Scan for the cell matching the given text and deliver its (X, Y) coordinate at center. 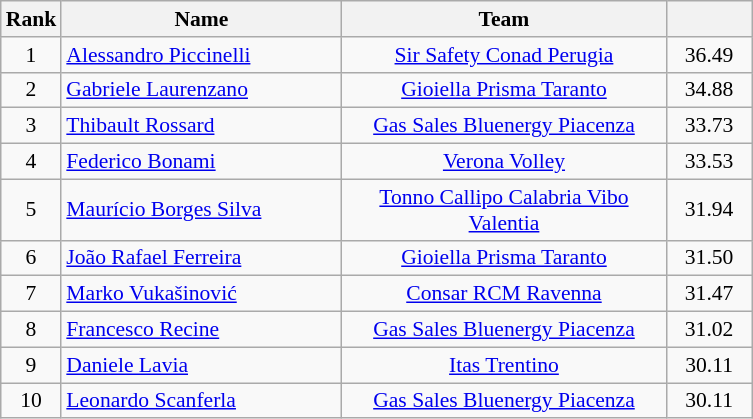
Name (201, 19)
Francesco Recine (201, 330)
33.53 (710, 162)
2 (32, 90)
Thibault Rossard (201, 126)
33.73 (710, 126)
Daniele Lavia (201, 365)
Gabriele Laurenzano (201, 90)
Itas Trentino (504, 365)
36.49 (710, 55)
34.88 (710, 90)
4 (32, 162)
Alessandro Piccinelli (201, 55)
5 (32, 210)
3 (32, 126)
Team (504, 19)
Sir Safety Conad Perugia (504, 55)
Federico Bonami (201, 162)
Marko Vukašinović (201, 294)
7 (32, 294)
Leonardo Scanferla (201, 401)
9 (32, 365)
Maurício Borges Silva (201, 210)
Rank (32, 19)
Consar RCM Ravenna (504, 294)
1 (32, 55)
8 (32, 330)
10 (32, 401)
João Rafael Ferreira (201, 258)
6 (32, 258)
Verona Volley (504, 162)
31.02 (710, 330)
31.94 (710, 210)
31.47 (710, 294)
31.50 (710, 258)
Tonno Callipo Calabria Vibo Valentia (504, 210)
